Return [X, Y] of the center of cell containing provided text 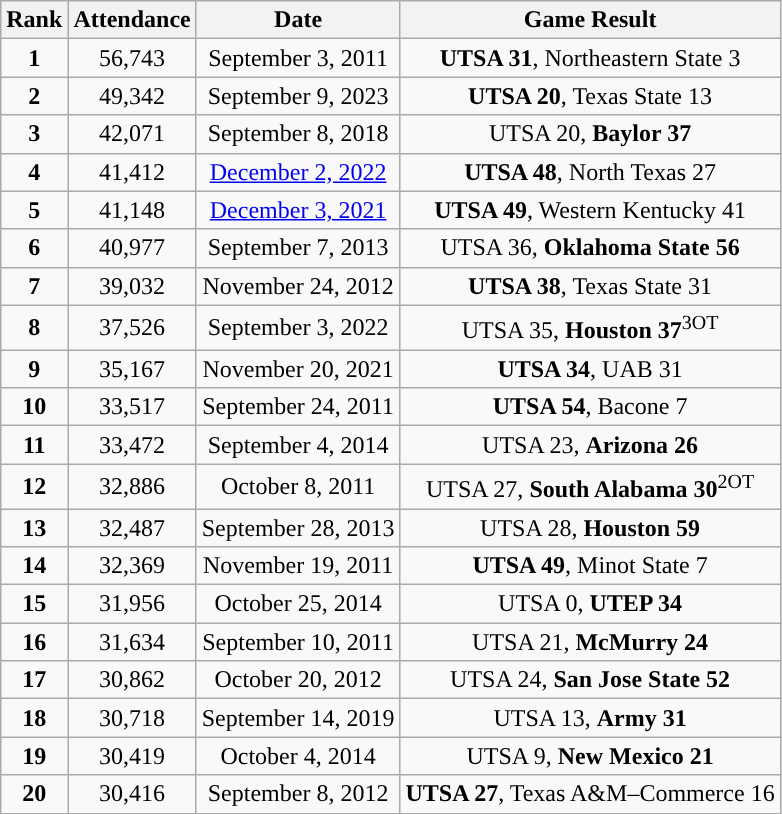
16 [34, 642]
UTSA 20, Texas State 13 [590, 96]
UTSA 35, Houston 373OT [590, 328]
49,342 [132, 96]
32,369 [132, 566]
October 4, 2014 [298, 756]
31,956 [132, 604]
3 [34, 134]
35,167 [132, 369]
September 8, 2012 [298, 794]
September 10, 2011 [298, 642]
September 24, 2011 [298, 407]
30,416 [132, 794]
UTSA 0, UTEP 34 [590, 604]
UTSA 34, UAB 31 [590, 369]
September 3, 2022 [298, 328]
UTSA 20, Baylor 37 [590, 134]
41,412 [132, 172]
14 [34, 566]
UTSA 49, Western Kentucky 41 [590, 210]
30,419 [132, 756]
September 3, 2011 [298, 58]
20 [34, 794]
October 20, 2012 [298, 680]
8 [34, 328]
41,148 [132, 210]
32,487 [132, 528]
56,743 [132, 58]
December 3, 2021 [298, 210]
UTSA 38, Texas State 31 [590, 286]
2 [34, 96]
1 [34, 58]
12 [34, 486]
UTSA 27, South Alabama 302OT [590, 486]
UTSA 24, San Jose State 52 [590, 680]
UTSA 49, Minot State 7 [590, 566]
37,526 [132, 328]
UTSA 36, Oklahoma State 56 [590, 248]
UTSA 54, Bacone 7 [590, 407]
September 9, 2023 [298, 96]
October 25, 2014 [298, 604]
November 24, 2012 [298, 286]
9 [34, 369]
11 [34, 445]
UTSA 9, New Mexico 21 [590, 756]
Date [298, 20]
31,634 [132, 642]
17 [34, 680]
UTSA 23, Arizona 26 [590, 445]
September 14, 2019 [298, 718]
40,977 [132, 248]
7 [34, 286]
33,472 [132, 445]
October 8, 2011 [298, 486]
30,718 [132, 718]
13 [34, 528]
Rank [34, 20]
Game Result [590, 20]
32,886 [132, 486]
18 [34, 718]
September 7, 2013 [298, 248]
Attendance [132, 20]
September 28, 2013 [298, 528]
UTSA 28, Houston 59 [590, 528]
19 [34, 756]
December 2, 2022 [298, 172]
30,862 [132, 680]
November 20, 2021 [298, 369]
15 [34, 604]
33,517 [132, 407]
November 19, 2011 [298, 566]
4 [34, 172]
5 [34, 210]
39,032 [132, 286]
6 [34, 248]
UTSA 27, Texas A&M–Commerce 16 [590, 794]
September 4, 2014 [298, 445]
UTSA 13, Army 31 [590, 718]
UTSA 21, McMurry 24 [590, 642]
10 [34, 407]
September 8, 2018 [298, 134]
UTSA 31, Northeastern State 3 [590, 58]
42,071 [132, 134]
UTSA 48, North Texas 27 [590, 172]
